Search for the cell housing the specified text and yield its [X, Y] center coordinate. 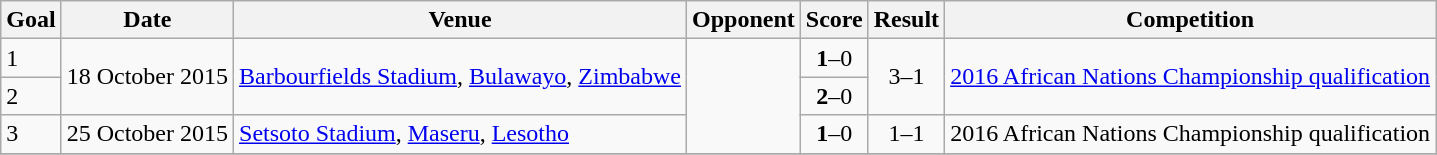
2–0 [834, 96]
Result [906, 20]
Barbourfields Stadium, Bulawayo, Zimbabwe [460, 77]
Date [147, 20]
Setsoto Stadium, Maseru, Lesotho [460, 134]
1 [31, 58]
Competition [1190, 20]
Opponent [743, 20]
3–1 [906, 77]
Goal [31, 20]
18 October 2015 [147, 77]
25 October 2015 [147, 134]
1–1 [906, 134]
Score [834, 20]
3 [31, 134]
Venue [460, 20]
2 [31, 96]
